Detect which cell encompasses the target text, then output its (X, Y) center coordinate. 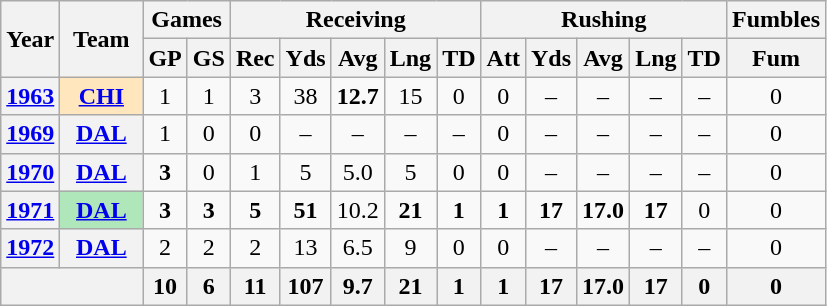
Rushing (604, 20)
12.7 (358, 96)
GP (165, 58)
CHI (102, 96)
Games (186, 20)
6 (208, 286)
1972 (30, 248)
51 (306, 210)
10 (165, 286)
38 (306, 96)
11 (255, 286)
9 (410, 248)
Receiving (356, 20)
6.5 (358, 248)
Rec (255, 58)
107 (306, 286)
1970 (30, 172)
Att (503, 58)
15 (410, 96)
GS (208, 58)
1963 (30, 96)
Year (30, 39)
Fum (776, 58)
Fumbles (776, 20)
9.7 (358, 286)
Team (102, 39)
13 (306, 248)
10.2 (358, 210)
5.0 (358, 172)
1971 (30, 210)
1969 (30, 134)
